Find where the given text appears and provide that cell's center as [x, y] coordinate. 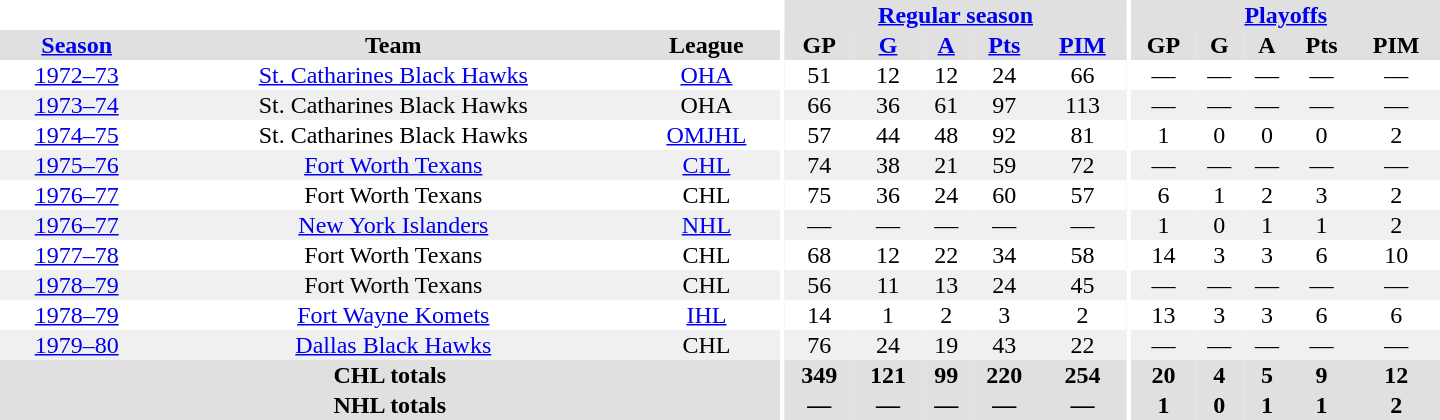
254 [1083, 375]
38 [888, 165]
45 [1083, 285]
1973–74 [76, 105]
48 [946, 135]
60 [1004, 195]
NHL [706, 225]
1975–76 [76, 165]
99 [946, 375]
Team [393, 45]
New York Islanders [393, 225]
75 [820, 195]
Dallas Black Hawks [393, 345]
58 [1083, 255]
OMJHL [706, 135]
81 [1083, 135]
20 [1163, 375]
1972–73 [76, 75]
97 [1004, 105]
34 [1004, 255]
Season [76, 45]
51 [820, 75]
43 [1004, 345]
CHL totals [390, 375]
10 [1396, 255]
1974–75 [76, 135]
9 [1322, 375]
IHL [706, 315]
92 [1004, 135]
72 [1083, 165]
5 [1267, 375]
11 [888, 285]
Regular season [956, 15]
220 [1004, 375]
NHL totals [390, 405]
Fort Wayne Komets [393, 315]
1979–80 [76, 345]
19 [946, 345]
59 [1004, 165]
44 [888, 135]
56 [820, 285]
League [706, 45]
1977–78 [76, 255]
113 [1083, 105]
61 [946, 105]
Playoffs [1286, 15]
74 [820, 165]
4 [1220, 375]
76 [820, 345]
21 [946, 165]
68 [820, 255]
349 [820, 375]
121 [888, 375]
